For the text-containing cell, return its midpoint in [x, y] coordinate format. 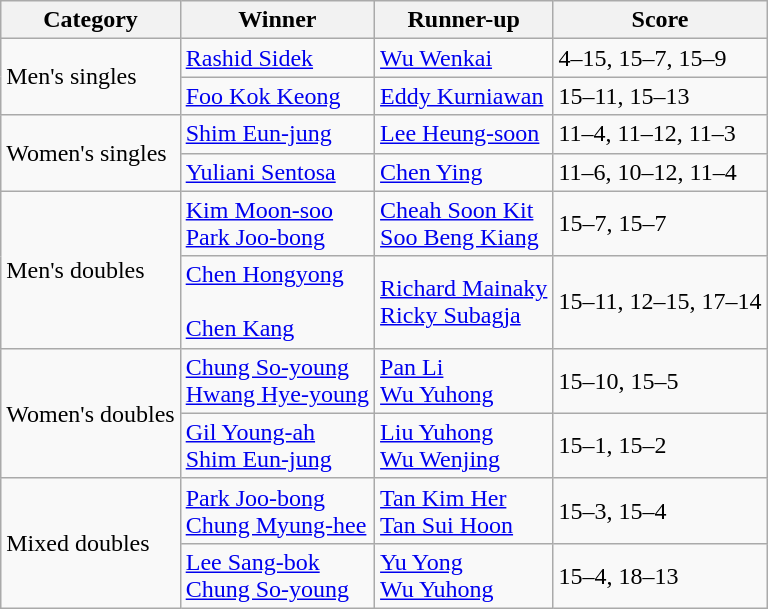
15–7, 15–7 [660, 224]
Foo Kok Keong [277, 96]
Pan Li Wu Yuhong [464, 380]
Chen Ying [464, 172]
Gil Young-ah Shim Eun-jung [277, 446]
Winner [277, 20]
Lee Heung-soon [464, 134]
Liu Yuhong Wu Wenjing [464, 446]
Kim Moon-soo Park Joo-bong [277, 224]
11–6, 10–12, 11–4 [660, 172]
Mixed doubles [90, 543]
Cheah Soon Kit Soo Beng Kiang [464, 224]
15–1, 15–2 [660, 446]
11–4, 11–12, 11–3 [660, 134]
Category [90, 20]
Women's doubles [90, 413]
4–15, 15–7, 15–9 [660, 58]
Chen Hongyong Chen Kang [277, 302]
Richard Mainaky Ricky Subagja [464, 302]
Tan Kim Her Tan Sui Hoon [464, 510]
15–11, 15–13 [660, 96]
Yuliani Sentosa [277, 172]
Yu Yong Wu Yuhong [464, 576]
15–4, 18–13 [660, 576]
Women's singles [90, 153]
Lee Sang-bok Chung So-young [277, 576]
Park Joo-bong Chung Myung-hee [277, 510]
15–3, 15–4 [660, 510]
15–11, 12–15, 17–14 [660, 302]
Eddy Kurniawan [464, 96]
Chung So-young Hwang Hye-young [277, 380]
Men's doubles [90, 270]
Score [660, 20]
15–10, 15–5 [660, 380]
Runner-up [464, 20]
Men's singles [90, 77]
Rashid Sidek [277, 58]
Shim Eun-jung [277, 134]
Wu Wenkai [464, 58]
